Scan for the cell matching the given text and deliver its [X, Y] coordinate at center. 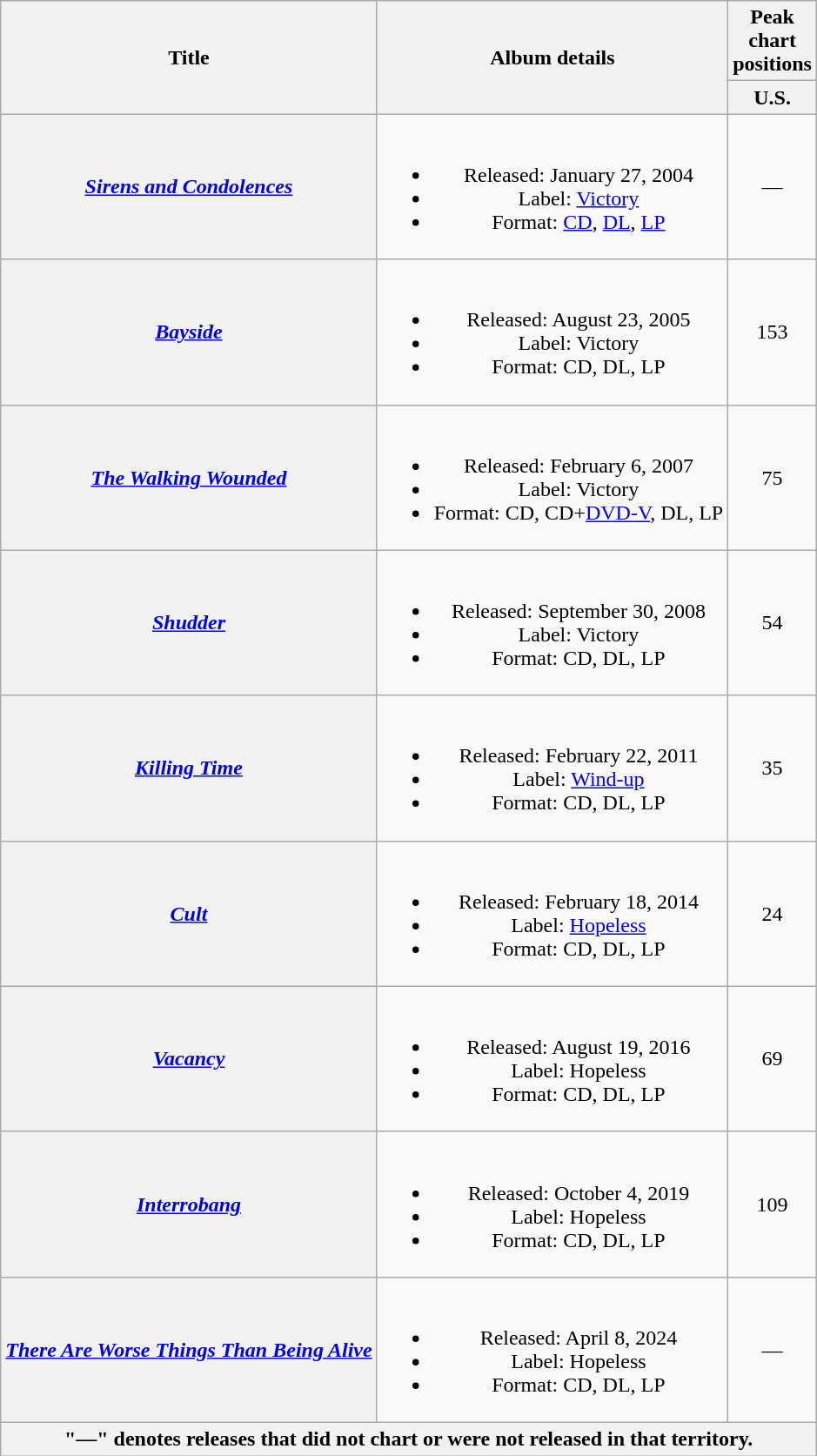
35 [773, 768]
54 [773, 623]
Peak chartpositions [773, 41]
Released: August 23, 2005Label: VictoryFormat: CD, DL, LP [552, 332]
The Walking Wounded [189, 477]
Interrobang [189, 1204]
Released: January 27, 2004Label: VictoryFormat: CD, DL, LP [552, 186]
153 [773, 332]
Released: February 22, 2011Label: Wind-upFormat: CD, DL, LP [552, 768]
75 [773, 477]
Cult [189, 914]
Released: April 8, 2024Label: HopelessFormat: CD, DL, LP [552, 1349]
Released: February 6, 2007Label: VictoryFormat: CD, CD+DVD-V, DL, LP [552, 477]
Released: February 18, 2014Label: HopelessFormat: CD, DL, LP [552, 914]
U.S. [773, 97]
69 [773, 1058]
Released: October 4, 2019Label: HopelessFormat: CD, DL, LP [552, 1204]
Title [189, 57]
Released: August 19, 2016Label: HopelessFormat: CD, DL, LP [552, 1058]
Killing Time [189, 768]
Bayside [189, 332]
Album details [552, 57]
"—" denotes releases that did not chart or were not released in that territory. [409, 1439]
Vacancy [189, 1058]
24 [773, 914]
Shudder [189, 623]
Released: September 30, 2008Label: VictoryFormat: CD, DL, LP [552, 623]
Sirens and Condolences [189, 186]
109 [773, 1204]
There Are Worse Things Than Being Alive [189, 1349]
